Capture the cell that displays the provided text and extract its [X, Y] central coordinate. 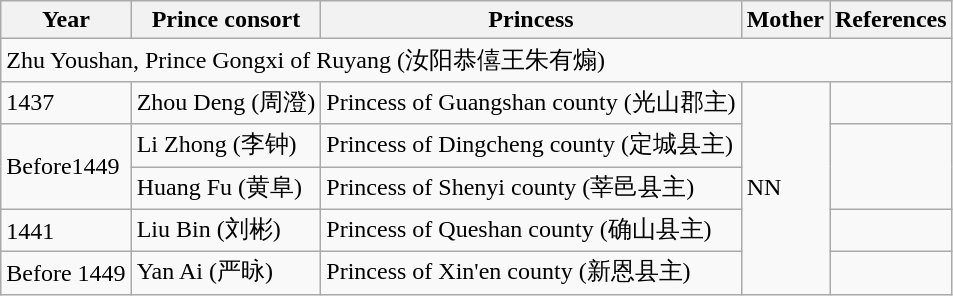
NN [785, 188]
Princess of Queshan county (确山县主) [531, 230]
Princess of Xin'en county (新恩县主) [531, 274]
Prince consort [226, 20]
Zhou Deng (周澄) [226, 102]
Yan Ai (严昹) [226, 274]
Princess of Shenyi county (莘邑县主) [531, 188]
Before1449 [66, 166]
Zhu Youshan, Prince Gongxi of Ruyang (汝阳恭僖王朱有煽) [476, 60]
Princess [531, 20]
Year [66, 20]
1437 [66, 102]
Liu Bin (刘彬) [226, 230]
Princess of Dingcheng county (定城县主) [531, 146]
Li Zhong (李钟) [226, 146]
Before 1449 [66, 274]
Mother [785, 20]
Princess of Guangshan county (光山郡主) [531, 102]
Huang Fu (黄阜) [226, 188]
References [892, 20]
1441 [66, 230]
